Return the (X, Y) coordinate for the center point of the cell that contains the specified text.  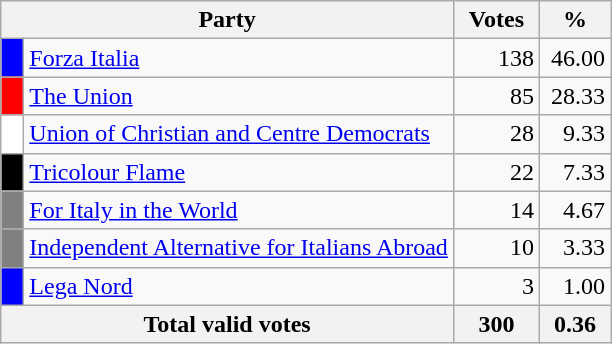
Union of Christian and Centre Democrats (239, 134)
28.33 (574, 96)
The Union (239, 96)
7.33 (574, 172)
9.33 (574, 134)
Votes (496, 20)
4.67 (574, 210)
85 (496, 96)
138 (496, 58)
46.00 (574, 58)
10 (496, 248)
14 (496, 210)
% (574, 20)
22 (496, 172)
28 (496, 134)
For Italy in the World (239, 210)
Tricolour Flame (239, 172)
1.00 (574, 286)
Lega Nord (239, 286)
Party (228, 20)
Forza Italia (239, 58)
3 (496, 286)
3.33 (574, 248)
Total valid votes (228, 324)
0.36 (574, 324)
300 (496, 324)
Independent Alternative for Italians Abroad (239, 248)
